Return (X, Y) of the center of cell containing provided text 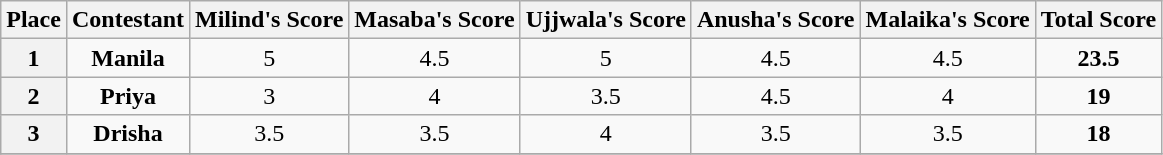
Contestant (128, 20)
Place (34, 20)
Ujjwala's Score (606, 20)
18 (1098, 134)
Manila (128, 58)
2 (34, 96)
Anusha's Score (776, 20)
Masaba's Score (434, 20)
19 (1098, 96)
Milind's Score (270, 20)
Malaika's Score (948, 20)
23.5 (1098, 58)
Total Score (1098, 20)
Priya (128, 96)
1 (34, 58)
Drisha (128, 134)
